Scan for the cell matching the given text and deliver its (X, Y) coordinate at center. 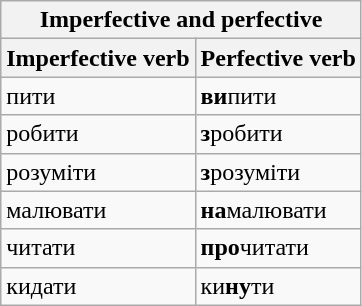
зробити (278, 134)
розуміти (98, 172)
кидати (98, 286)
пити (98, 96)
робити (98, 134)
Perfective verb (278, 58)
намалювати (278, 210)
малювати (98, 210)
випити (278, 96)
Imperfective and perfective (182, 20)
кинути (278, 286)
Imperfective verb (98, 58)
прочитати (278, 248)
зрозуміти (278, 172)
читати (98, 248)
